For the text-containing cell, return its midpoint in [x, y] coordinate format. 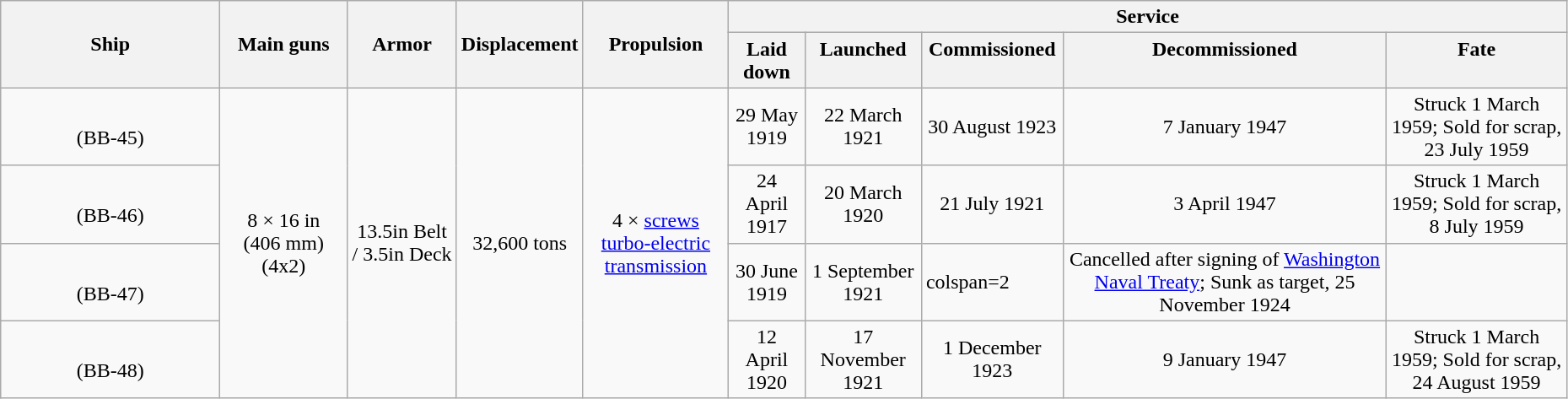
Commissioned [992, 61]
Cancelled after signing of Washington Naval Treaty; Sunk as target, 25 November 1924 [1225, 282]
(BB-46) [110, 204]
30 August 1923 [992, 127]
29 May 1919 [767, 127]
(BB-47) [110, 282]
Service [1147, 17]
(BB-48) [110, 359]
Struck 1 March 1959; Sold for scrap, 24 August 1959 [1476, 359]
30 June 1919 [767, 282]
20 March 1920 [863, 204]
1 December 1923 [992, 359]
9 January 1947 [1225, 359]
4 × screwsturbo-electric transmission [656, 243]
Fate [1476, 61]
Decommissioned [1225, 61]
8 × 16 in (406 mm) (4x2) [283, 243]
Displacement [520, 44]
Struck 1 March 1959; Sold for scrap, 8 July 1959 [1476, 204]
(BB-45) [110, 127]
7 January 1947 [1225, 127]
colspan=2 [992, 282]
Ship [110, 44]
Armor [401, 44]
Laid down [767, 61]
Launched [863, 61]
21 July 1921 [992, 204]
17 November 1921 [863, 359]
3 April 1947 [1225, 204]
Struck 1 March 1959; Sold for scrap, 23 July 1959 [1476, 127]
1 September 1921 [863, 282]
12 April 1920 [767, 359]
24 April 1917 [767, 204]
Main guns [283, 44]
13.5in Belt / 3.5in Deck [401, 243]
22 March 1921 [863, 127]
32,600 tons [520, 243]
Propulsion [656, 44]
